Return the [x, y] coordinate for the center point of the cell that contains the specified text.  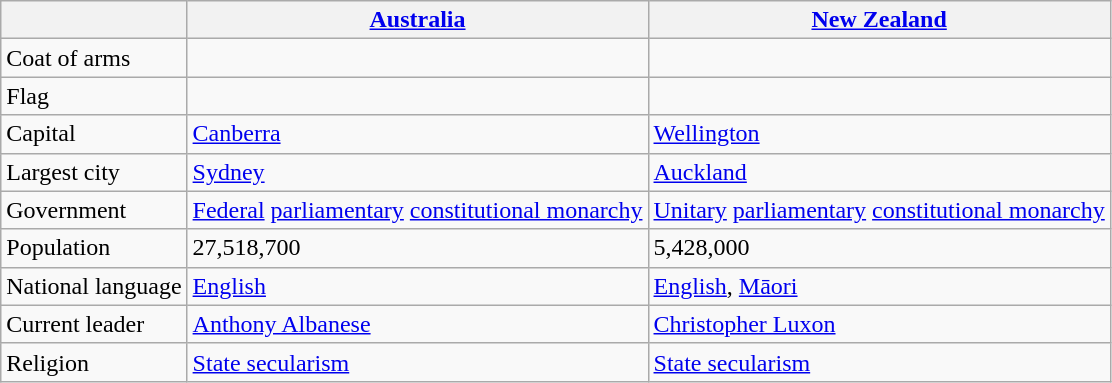
Unitary parliamentary constitutional monarchy [879, 210]
Auckland [879, 172]
Flag [94, 96]
Sydney [418, 172]
National language [94, 286]
Largest city [94, 172]
English [418, 286]
Capital [94, 134]
Coat of arms [94, 58]
Christopher Luxon [879, 324]
Current leader [94, 324]
5,428,000 [879, 248]
Anthony Albanese [418, 324]
Religion [94, 362]
27,518,700 [418, 248]
Australia [418, 20]
New Zealand [879, 20]
Population [94, 248]
Wellington [879, 134]
Canberra [418, 134]
English, Māori [879, 286]
Federal parliamentary constitutional monarchy [418, 210]
Government [94, 210]
